Find where the given text appears and provide that cell's center as (X, Y) coordinate. 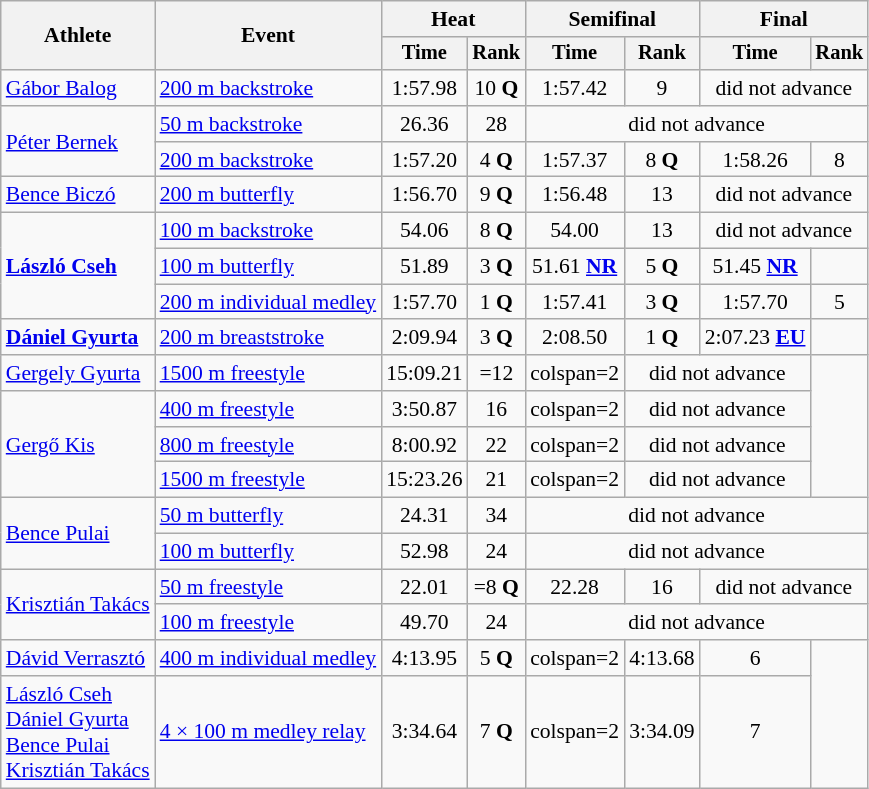
22 (497, 445)
Gergő Kis (78, 444)
1:57.20 (424, 160)
2:09.94 (424, 338)
100 m freestyle (268, 623)
Dániel Gyurta (78, 338)
Athlete (78, 36)
50 m backstroke (268, 124)
8:00.92 (424, 445)
Final (784, 19)
4 Q (497, 160)
100 m backstroke (268, 231)
15:09.21 (424, 373)
Péter Bernek (78, 142)
1:57.42 (574, 88)
Bence Biczó (78, 195)
28 (497, 124)
51.61 NR (574, 267)
Dávid Verrasztó (78, 658)
Bence Pulai (78, 534)
9 Q (497, 195)
15:23.26 (424, 480)
3:34.64 (424, 732)
50 m butterfly (268, 516)
2:07.23 EU (756, 338)
Gergely Gyurta (78, 373)
5 (840, 302)
Gábor Balog (78, 88)
400 m freestyle (268, 409)
7 Q (497, 732)
800 m freestyle (268, 445)
51.45 NR (756, 267)
10 Q (497, 88)
200 m breaststroke (268, 338)
1:56.70 (424, 195)
21 (497, 480)
Event (268, 36)
9 (662, 88)
49.70 (424, 623)
3:50.87 (424, 409)
200 m butterfly (268, 195)
8 (840, 160)
54.00 (574, 231)
54.06 (424, 231)
51.89 (424, 267)
1:56.48 (574, 195)
4:13.95 (424, 658)
=12 (497, 373)
24.31 (424, 516)
Heat (453, 19)
3:34.09 (662, 732)
22.28 (574, 587)
4:13.68 (662, 658)
50 m freestyle (268, 587)
Semifinal (612, 19)
52.98 (424, 552)
László Cseh (78, 266)
László CsehDániel GyurtaBence PulaiKrisztián Takács (78, 732)
6 (756, 658)
1:57.98 (424, 88)
400 m individual medley (268, 658)
34 (497, 516)
26.36 (424, 124)
1:57.37 (574, 160)
1:57.41 (574, 302)
1:58.26 (756, 160)
4 × 100 m medley relay (268, 732)
22.01 (424, 587)
=8 Q (497, 587)
2:08.50 (574, 338)
Krisztián Takács (78, 604)
200 m individual medley (268, 302)
7 (756, 732)
